Pinpoint the cell where the given text exists, returning its [x, y] midpoint coordinate. 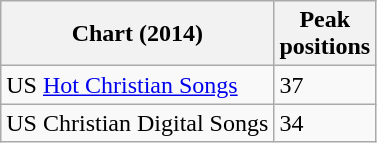
Peakpositions [325, 34]
Chart (2014) [138, 34]
US Hot Christian Songs [138, 85]
34 [325, 123]
US Christian Digital Songs [138, 123]
37 [325, 85]
